For the text-containing cell, return its midpoint in [X, Y] coordinate format. 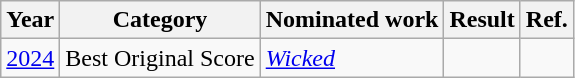
Best Original Score [160, 58]
Year [30, 20]
Nominated work [352, 20]
Category [160, 20]
Result [482, 20]
Ref. [546, 20]
2024 [30, 58]
Wicked [352, 58]
